Pinpoint the cell where the given text exists, returning its [X, Y] midpoint coordinate. 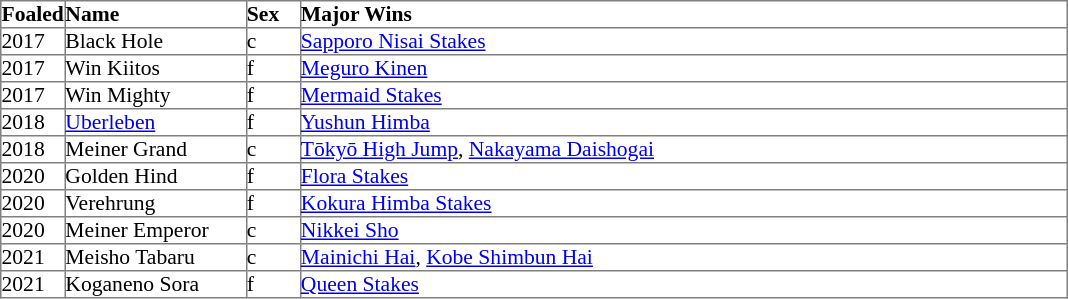
Win Kiitos [156, 68]
Kokura Himba Stakes [683, 204]
Verehrung [156, 204]
Black Hole [156, 42]
Queen Stakes [683, 284]
Meiner Grand [156, 150]
Sapporo Nisai Stakes [683, 42]
Golden Hind [156, 176]
Mainichi Hai, Kobe Shimbun Hai [683, 258]
Meguro Kinen [683, 68]
Major Wins [683, 14]
Win Mighty [156, 96]
Flora Stakes [683, 176]
Meiner Emperor [156, 230]
Koganeno Sora [156, 284]
Name [156, 14]
Mermaid Stakes [683, 96]
Uberleben [156, 122]
Tōkyō High Jump, Nakayama Daishogai [683, 150]
Meisho Tabaru [156, 258]
Yushun Himba [683, 122]
Sex [273, 14]
Nikkei Sho [683, 230]
Foaled [33, 14]
